Extract the (x, y) coordinate from the center of the cell holding the provided text.  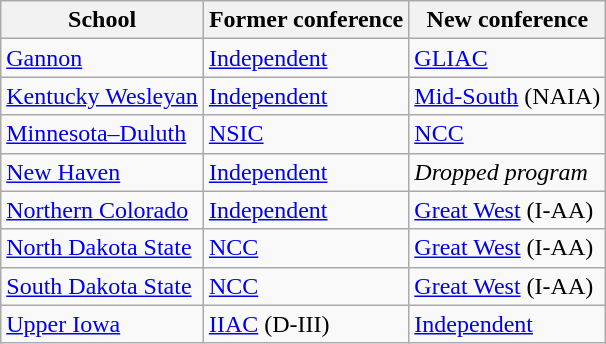
School (102, 20)
Kentucky Wesleyan (102, 96)
Former conference (306, 20)
Mid-South (NAIA) (508, 96)
New conference (508, 20)
GLIAC (508, 58)
Gannon (102, 58)
South Dakota State (102, 286)
NSIC (306, 134)
Northern Colorado (102, 210)
Dropped program (508, 172)
Minnesota–Duluth (102, 134)
North Dakota State (102, 248)
New Haven (102, 172)
Upper Iowa (102, 324)
IIAC (D-III) (306, 324)
